Output the (x, y) coordinate of the center of the cell containing the given text.  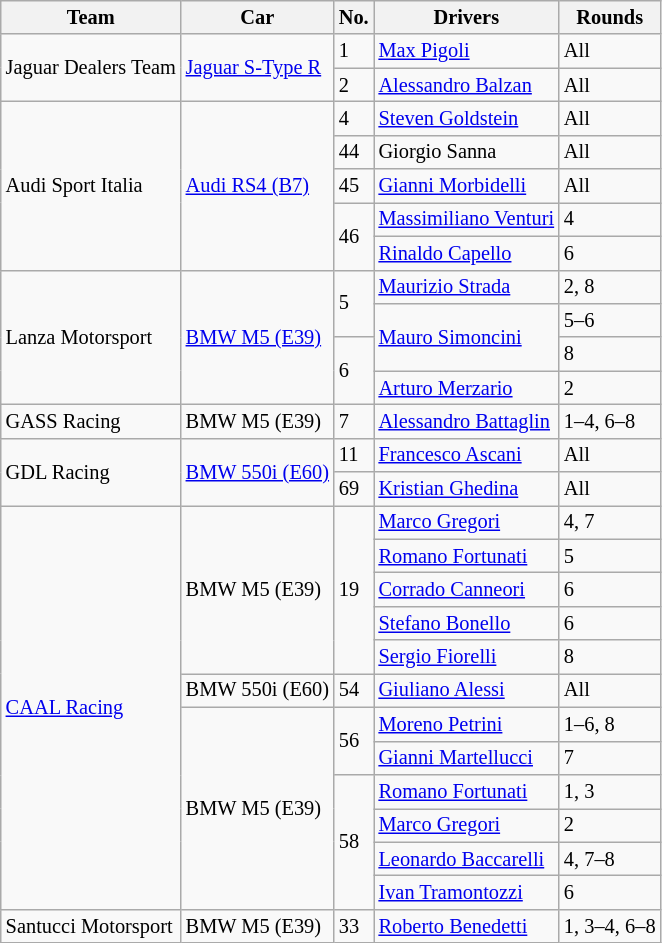
33 (354, 926)
46 (354, 236)
Drivers (466, 17)
Massimiliano Venturi (466, 219)
58 (354, 842)
Audi Sport Italia (91, 185)
Rounds (610, 17)
1, 3 (610, 791)
Mauro Simoncini (466, 336)
1–6, 8 (610, 724)
GDL Racing (91, 472)
Audi RS4 (B7) (258, 185)
Max Pigoli (466, 51)
2, 8 (610, 287)
GASS Racing (91, 421)
1, 3–4, 6–8 (610, 926)
56 (354, 740)
1–4, 6–8 (610, 421)
CAAL Racing (91, 707)
Stefano Bonello (466, 623)
No. (354, 17)
4, 7–8 (610, 859)
Alessandro Balzan (466, 85)
Team (91, 17)
54 (354, 690)
Giuliano Alessi (466, 690)
45 (354, 186)
Corrado Canneori (466, 589)
5–6 (610, 320)
Ivan Tramontozzi (466, 892)
11 (354, 455)
Giorgio Sanna (466, 152)
Gianni Morbidelli (466, 186)
69 (354, 489)
Maurizio Strada (466, 287)
1 (354, 51)
Lanza Motorsport (91, 338)
44 (354, 152)
Jaguar Dealers Team (91, 68)
Leonardo Baccarelli (466, 859)
Sergio Fiorelli (466, 657)
Jaguar S-Type R (258, 68)
4, 7 (610, 522)
Francesco Ascani (466, 455)
Steven Goldstein (466, 118)
Rinaldo Capello (466, 253)
19 (354, 589)
Alessandro Battaglin (466, 421)
Gianni Martellucci (466, 758)
Moreno Petrini (466, 724)
Kristian Ghedina (466, 489)
Roberto Benedetti (466, 926)
Arturo Merzario (466, 388)
Santucci Motorsport (91, 926)
Car (258, 17)
